Identify which cell holds the provided text, then report its [X, Y] central coordinate. 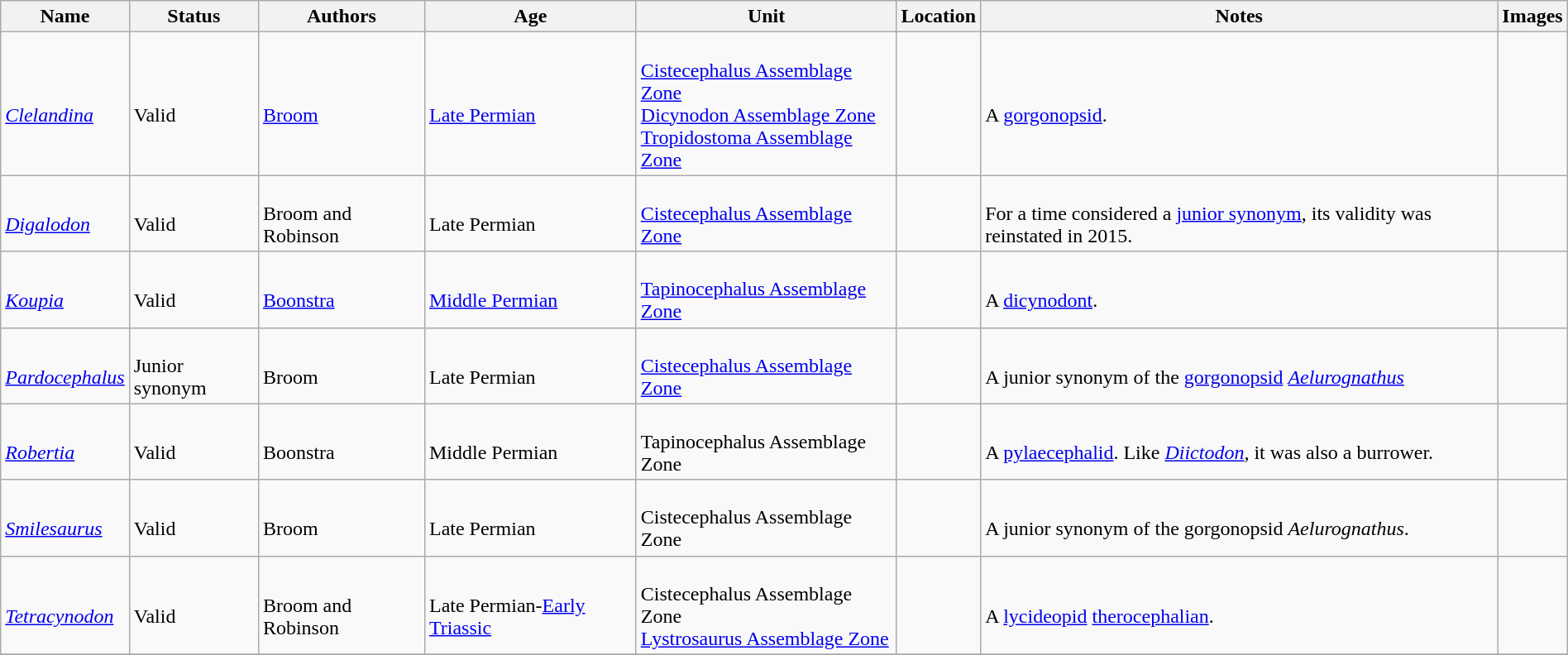
Location [939, 17]
Name [65, 17]
Cistecephalus Assemblage Zone Lystrosaurus Assemblage Zone [766, 605]
Images [1532, 17]
Cistecephalus Assemblage Zone Dicynodon Assemblage Zone Tropidostoma Assemblage Zone [766, 104]
Age [530, 17]
A junior synonym of the gorgonopsid Aelurognathus [1239, 366]
Junior synonym [194, 366]
Tetracynodon [65, 605]
A lycideopid therocephalian. [1239, 605]
Late Permian-Early Triassic [530, 605]
Koupia [65, 289]
A dicynodont. [1239, 289]
Pardocephalus [65, 366]
A junior synonym of the gorgonopsid Aelurognathus. [1239, 518]
A pylaecephalid. Like Diictodon, it was also a burrower. [1239, 442]
Smilesaurus [65, 518]
Clelandina [65, 104]
Authors [341, 17]
Unit [766, 17]
For a time considered a junior synonym, its validity was reinstated in 2015. [1239, 213]
Digalodon [65, 213]
Robertia [65, 442]
A gorgonopsid. [1239, 104]
Status [194, 17]
Notes [1239, 17]
